Output the (X, Y) coordinate of the center of the cell containing the given text.  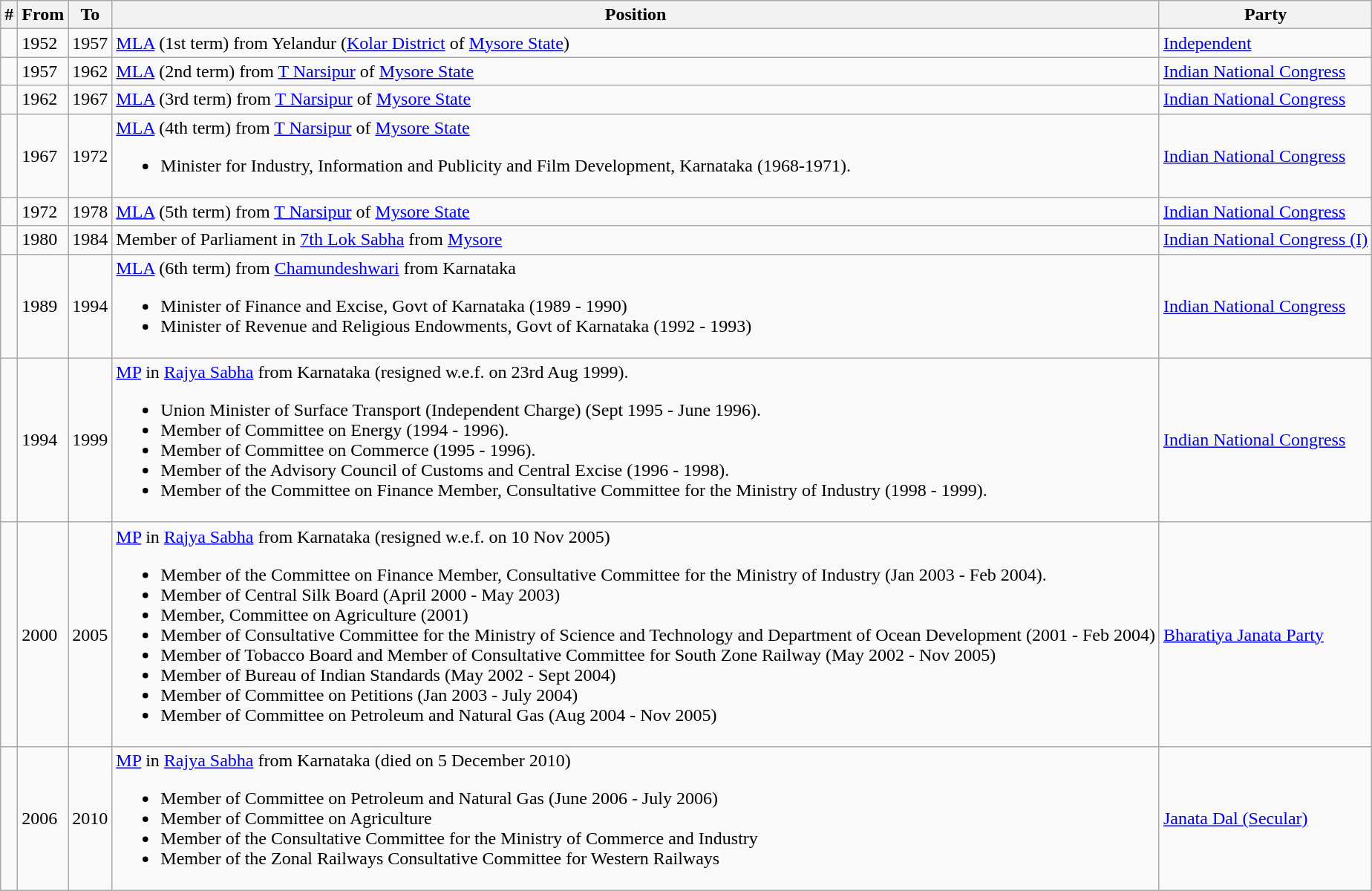
Position (636, 15)
To (91, 15)
MLA (4th term) from T Narsipur of Mysore StateMinister for Industry, Information and Publicity and Film Development, Karnataka (1968-1971). (636, 156)
From (43, 15)
2010 (91, 818)
MLA (1st term) from Yelandur (Kolar District of Mysore State) (636, 43)
Bharatiya Janata Party (1265, 634)
MLA (3rd term) from T Narsipur of Mysore State (636, 99)
Member of Parliament in 7th Lok Sabha from Mysore (636, 240)
1952 (43, 43)
Indian National Congress (I) (1265, 240)
MLA (2nd term) from T Narsipur of Mysore State (636, 71)
1999 (91, 440)
2000 (43, 634)
2005 (91, 634)
1989 (43, 306)
MLA (5th term) from T Narsipur of Mysore State (636, 212)
Independent (1265, 43)
1978 (91, 212)
1984 (91, 240)
2006 (43, 818)
1980 (43, 240)
# (9, 15)
Janata Dal (Secular) (1265, 818)
Party (1265, 15)
